Return the (X, Y) coordinate for the center point of the cell that contains the specified text.  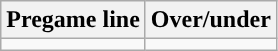
Pregame line (74, 20)
Over/under (210, 20)
